Find where the given text appears and provide that cell's center as (X, Y) coordinate. 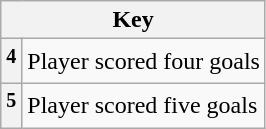
Player scored five goals (144, 106)
4 (12, 62)
Key (134, 20)
Player scored four goals (144, 62)
5 (12, 106)
